Capture the cell that displays the provided text and extract its [X, Y] central coordinate. 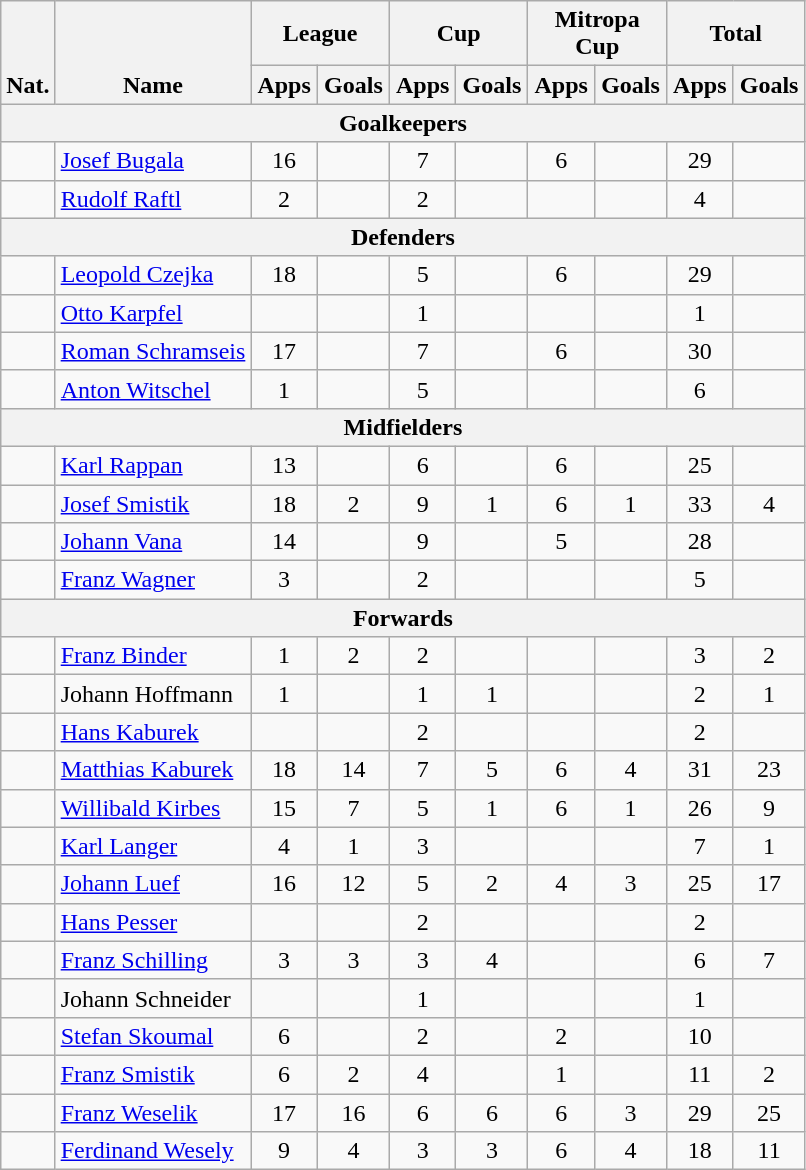
Josef Smistik [153, 503]
Defenders [403, 237]
Karl Rappan [153, 465]
Franz Binder [153, 656]
Matthias Kaburek [153, 770]
Anton Witschel [153, 389]
Midfielders [403, 427]
Ferdinand Wesely [153, 1151]
Johann Hoffmann [153, 694]
Name [153, 52]
Roman Schramseis [153, 351]
28 [700, 542]
12 [353, 884]
Johann Vana [153, 542]
Goalkeepers [403, 123]
Stefan Skoumal [153, 1036]
Karl Langer [153, 846]
Forwards [403, 618]
Rudolf Raftl [153, 199]
Franz Wagner [153, 580]
Mitropa Cup [598, 34]
23 [769, 770]
13 [284, 465]
26 [700, 808]
Franz Weselik [153, 1113]
Cup [458, 34]
Franz Smistik [153, 1074]
Total [736, 34]
30 [700, 351]
15 [284, 808]
Johann Schneider [153, 998]
Nat. [28, 52]
Hans Pesser [153, 922]
33 [700, 503]
Willibald Kirbes [153, 808]
Johann Luef [153, 884]
Otto Karpfel [153, 313]
10 [700, 1036]
31 [700, 770]
Leopold Czejka [153, 275]
Franz Schilling [153, 960]
League [320, 34]
Josef Bugala [153, 161]
Hans Kaburek [153, 732]
